From the cell containing the given text, extract its center point as (X, Y) coordinate. 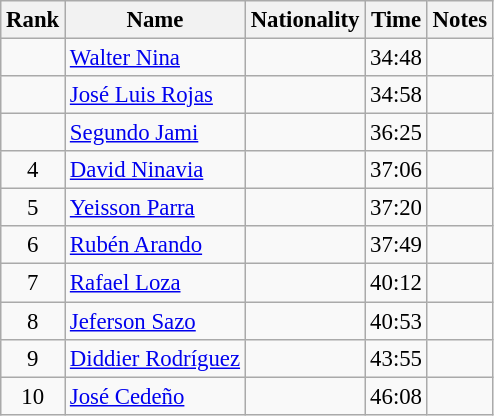
Rubén Arando (156, 245)
Rank (33, 20)
7 (33, 283)
Name (156, 20)
8 (33, 321)
37:06 (396, 170)
9 (33, 358)
Notes (460, 20)
Nationality (304, 20)
36:25 (396, 133)
5 (33, 208)
Segundo Jami (156, 133)
Yeisson Parra (156, 208)
Rafael Loza (156, 283)
34:58 (396, 95)
4 (33, 170)
Walter Nina (156, 58)
40:53 (396, 321)
José Luis Rojas (156, 95)
37:49 (396, 245)
34:48 (396, 58)
10 (33, 396)
Time (396, 20)
Diddier Rodríguez (156, 358)
37:20 (396, 208)
43:55 (396, 358)
40:12 (396, 283)
Jeferson Sazo (156, 321)
José Cedeño (156, 396)
6 (33, 245)
46:08 (396, 396)
David Ninavia (156, 170)
